Return (X, Y) of the center of cell containing provided text 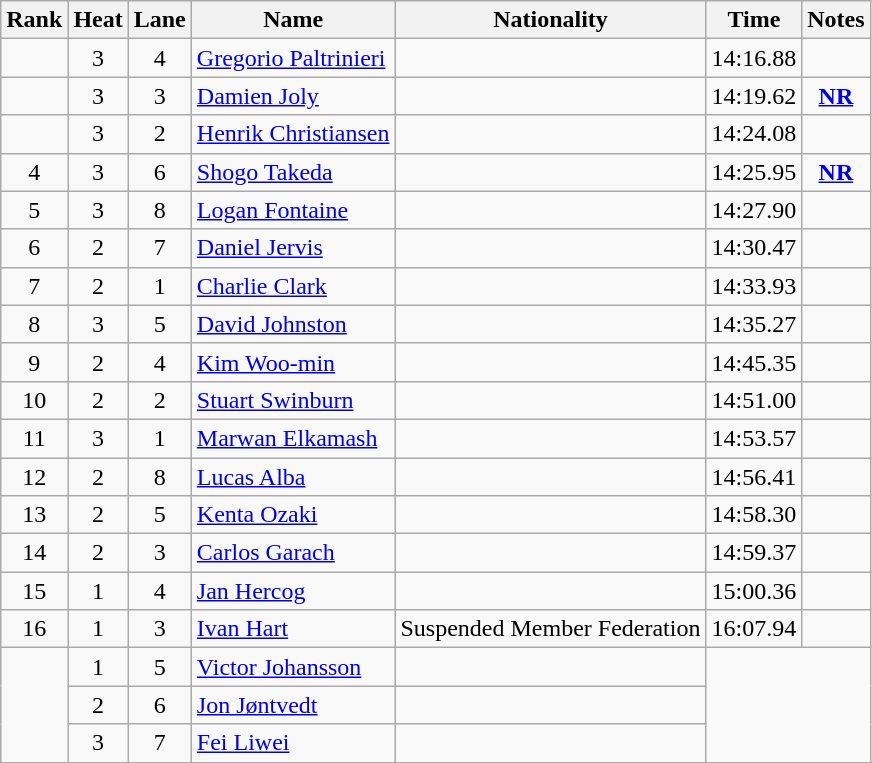
Jon Jøntvedt (293, 705)
Shogo Takeda (293, 172)
15 (34, 591)
Gregorio Paltrinieri (293, 58)
12 (34, 477)
14:45.35 (754, 362)
Stuart Swinburn (293, 400)
Carlos Garach (293, 553)
Kenta Ozaki (293, 515)
Victor Johansson (293, 667)
14:27.90 (754, 210)
Lucas Alba (293, 477)
Name (293, 20)
15:00.36 (754, 591)
14 (34, 553)
14:51.00 (754, 400)
Henrik Christiansen (293, 134)
16 (34, 629)
Nationality (550, 20)
Notes (836, 20)
Kim Woo-min (293, 362)
14:30.47 (754, 248)
14:58.30 (754, 515)
Ivan Hart (293, 629)
Damien Joly (293, 96)
Lane (160, 20)
Time (754, 20)
14:56.41 (754, 477)
Jan Hercog (293, 591)
14:53.57 (754, 438)
14:24.08 (754, 134)
14:35.27 (754, 324)
14:19.62 (754, 96)
14:59.37 (754, 553)
13 (34, 515)
Marwan Elkamash (293, 438)
Heat (98, 20)
David Johnston (293, 324)
Logan Fontaine (293, 210)
16:07.94 (754, 629)
11 (34, 438)
Fei Liwei (293, 743)
10 (34, 400)
9 (34, 362)
Suspended Member Federation (550, 629)
14:25.95 (754, 172)
Charlie Clark (293, 286)
14:33.93 (754, 286)
Daniel Jervis (293, 248)
Rank (34, 20)
14:16.88 (754, 58)
